Scan for the cell matching the given text and deliver its (X, Y) coordinate at center. 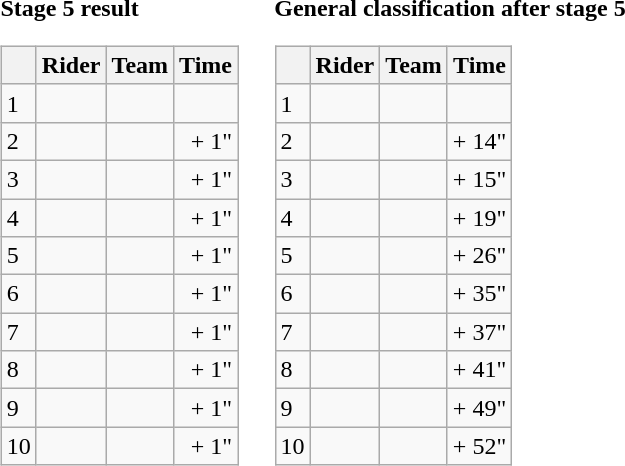
+ 35" (479, 294)
+ 41" (479, 370)
+ 14" (479, 141)
+ 49" (479, 408)
+ 19" (479, 217)
+ 26" (479, 256)
+ 37" (479, 332)
+ 52" (479, 446)
+ 15" (479, 179)
